Extract the [x, y] coordinate from the center of the cell holding the provided text.  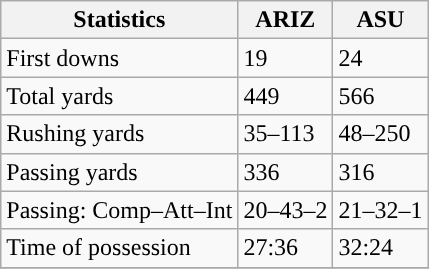
35–113 [286, 134]
Total yards [120, 96]
449 [286, 96]
Rushing yards [120, 134]
316 [380, 172]
20–43–2 [286, 210]
336 [286, 172]
Passing yards [120, 172]
566 [380, 96]
24 [380, 58]
Passing: Comp–Att–Int [120, 210]
48–250 [380, 134]
Statistics [120, 20]
19 [286, 58]
27:36 [286, 248]
32:24 [380, 248]
ARIZ [286, 20]
Time of possession [120, 248]
21–32–1 [380, 210]
ASU [380, 20]
First downs [120, 58]
